Return [X, Y] of the center of cell containing provided text 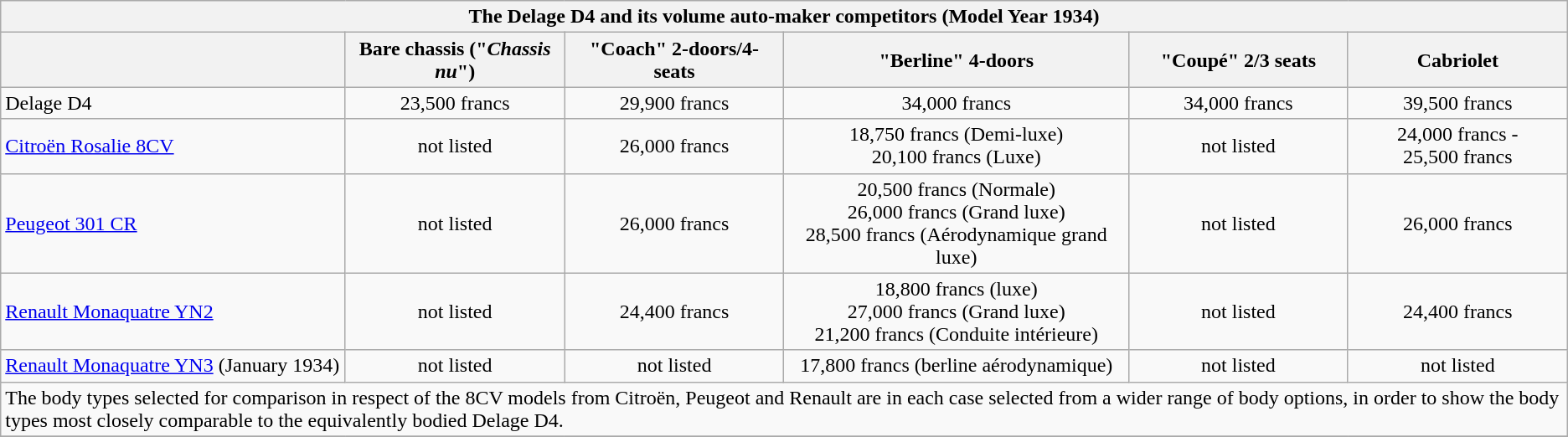
"Coach" 2-doors/4-seats [674, 60]
Cabriolet [1457, 60]
23,500 francs [455, 103]
The Delage D4 and its volume auto-maker competitors (Model Year 1934) [784, 17]
29,900 francs [674, 103]
18,750 francs (Demi-luxe)20,100 francs (Luxe) [957, 146]
17,800 francs (berline aérodynamique) [957, 366]
39,500 francs [1457, 103]
"Berline" 4-doors [957, 60]
Renault Monaquatre YN2 [173, 311]
Peugeot 301 CR [173, 223]
20,500 francs (Normale)26,000 francs (Grand luxe)28,500 francs (Aérodynamique grand luxe) [957, 223]
Citroën Rosalie 8CV [173, 146]
Bare chassis ("Chassis nu") [455, 60]
24,000 francs - 25,500 francs [1457, 146]
"Coupé" 2/3 seats [1238, 60]
18,800 francs (luxe)27,000 francs (Grand luxe)21,200 francs (Conduite intérieure) [957, 311]
Renault Monaquatre YN3 (January 1934) [173, 366]
Delage D4 [173, 103]
